For the text-containing cell, return its midpoint in [X, Y] coordinate format. 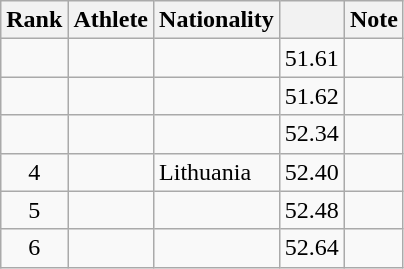
52.48 [312, 210]
51.62 [312, 96]
Note [374, 20]
52.64 [312, 248]
52.34 [312, 134]
6 [34, 248]
Lithuania [217, 172]
4 [34, 172]
Nationality [217, 20]
Athlete [111, 20]
51.61 [312, 58]
52.40 [312, 172]
Rank [34, 20]
5 [34, 210]
